Find where the given text appears and provide that cell's center as [x, y] coordinate. 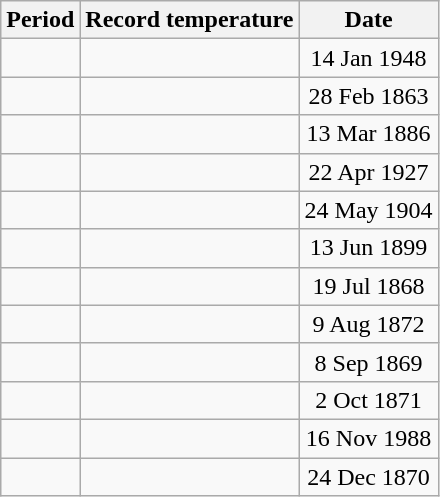
14 Jan 1948 [368, 58]
16 Nov 1988 [368, 438]
13 Jun 1899 [368, 248]
13 Mar 1886 [368, 134]
Record temperature [190, 20]
8 Sep 1869 [368, 362]
9 Aug 1872 [368, 324]
24 Dec 1870 [368, 477]
2 Oct 1871 [368, 400]
28 Feb 1863 [368, 96]
24 May 1904 [368, 210]
22 Apr 1927 [368, 172]
Date [368, 20]
19 Jul 1868 [368, 286]
Period [40, 20]
